Identify which cell holds the provided text, then report its (x, y) central coordinate. 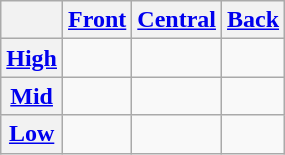
Low (32, 134)
Central (177, 20)
Back (254, 20)
Front (98, 20)
Mid (32, 96)
High (32, 58)
